Extract the (X, Y) coordinate from the center of the cell holding the provided text.  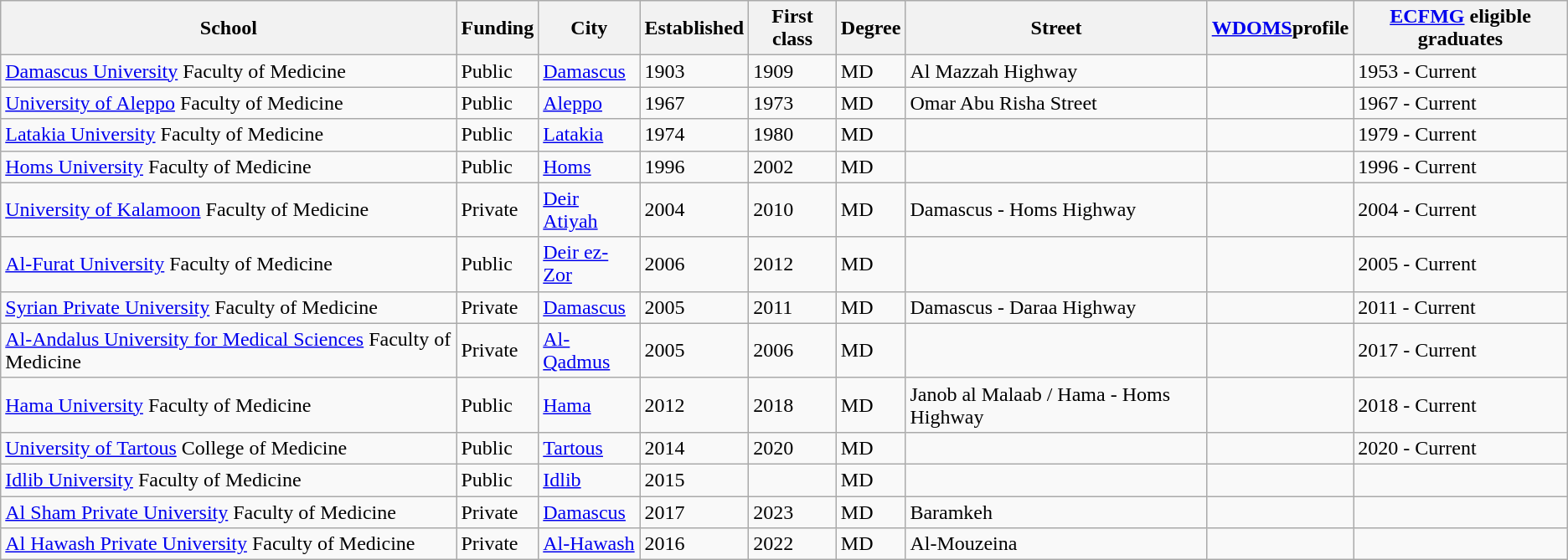
2020 (792, 448)
Tartous (590, 448)
2004 (694, 209)
Street (1056, 28)
Al-Andalus University for Medical Sciences Faculty of Medicine (229, 350)
City (590, 28)
1909 (792, 71)
Funding (498, 28)
Al-Mouzeina (1056, 544)
2023 (792, 511)
University of Aleppo Faculty of Medicine (229, 103)
Aleppo (590, 103)
2002 (792, 167)
University of Tartous College of Medicine (229, 448)
2005 - Current (1461, 265)
First class (792, 28)
1996 (694, 167)
Damascus University Faculty of Medicine (229, 71)
University of Kalamoon Faculty of Medicine (229, 209)
2011 (792, 307)
1903 (694, 71)
Janob al Malaab / Hama - Homs Highway (1056, 405)
Al-Qadmus (590, 350)
2018 - Current (1461, 405)
School (229, 28)
2017 (694, 511)
1996 - Current (1461, 167)
Idlib University Faculty of Medicine (229, 480)
Al Sham Private University Faculty of Medicine (229, 511)
Baramkeh (1056, 511)
1973 (792, 103)
Al-Hawash (590, 544)
ECFMG eligible graduates (1461, 28)
Homs (590, 167)
Al Mazzah Highway (1056, 71)
1967 (694, 103)
Damascus - Homs Highway (1056, 209)
Latakia University Faculty of Medicine (229, 135)
Syrian Private University Faculty of Medicine (229, 307)
Al-Furat University Faculty of Medicine (229, 265)
Damascus - Daraa Highway (1056, 307)
2020 - Current (1461, 448)
Hama (590, 405)
2017 - Current (1461, 350)
2010 (792, 209)
Idlib (590, 480)
2015 (694, 480)
Deir ez-Zor (590, 265)
Latakia (590, 135)
1953 - Current (1461, 71)
2011 - Current (1461, 307)
2016 (694, 544)
WDOMSprofile (1280, 28)
2018 (792, 405)
2004 - Current (1461, 209)
1967 - Current (1461, 103)
1979 - Current (1461, 135)
1980 (792, 135)
Omar Abu Risha Street (1056, 103)
Hama University Faculty of Medicine (229, 405)
1974 (694, 135)
Established (694, 28)
Homs University Faculty of Medicine (229, 167)
Deir Atiyah (590, 209)
2022 (792, 544)
2014 (694, 448)
Al Hawash Private University Faculty of Medicine (229, 544)
Degree (871, 28)
